Find where the given text appears and provide that cell's center as (x, y) coordinate. 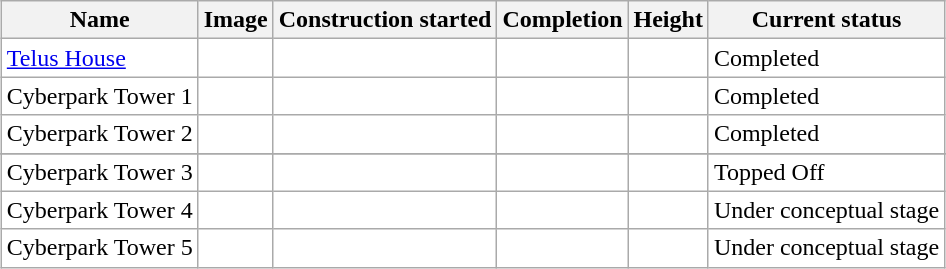
Image (236, 20)
Current status (826, 20)
Cyberpark Tower 1 (100, 96)
Topped Off (826, 172)
Cyberpark Tower 2 (100, 134)
Cyberpark Tower 4 (100, 210)
Construction started (385, 20)
Cyberpark Tower 5 (100, 248)
Cyberpark Tower 3 (100, 172)
Telus House (100, 58)
Completion (562, 20)
Height (668, 20)
Name (100, 20)
